Return (x, y) of the center of cell containing provided text 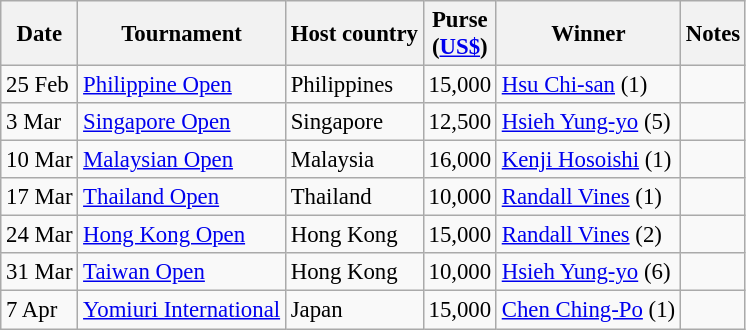
Randall Vines (2) (588, 235)
Thailand Open (182, 197)
16,000 (460, 160)
Host country (354, 34)
Hsu Chi-san (1) (588, 85)
Hsieh Yung-yo (6) (588, 273)
Japan (354, 310)
Yomiuri International (182, 310)
Purse(US$) (460, 34)
Philippine Open (182, 85)
Singapore Open (182, 122)
Tournament (182, 34)
Philippines (354, 85)
17 Mar (40, 197)
Randall Vines (1) (588, 197)
Hsieh Yung-yo (5) (588, 122)
Kenji Hosoishi (1) (588, 160)
24 Mar (40, 235)
Date (40, 34)
7 Apr (40, 310)
25 Feb (40, 85)
Taiwan Open (182, 273)
31 Mar (40, 273)
3 Mar (40, 122)
Thailand (354, 197)
Winner (588, 34)
Malaysia (354, 160)
10 Mar (40, 160)
Hong Kong Open (182, 235)
Notes (712, 34)
Singapore (354, 122)
12,500 (460, 122)
Chen Ching-Po (1) (588, 310)
Malaysian Open (182, 160)
